Pinpoint the cell where the given text exists, returning its (X, Y) midpoint coordinate. 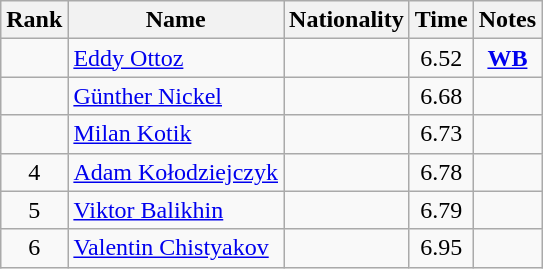
Name (176, 20)
6.78 (441, 172)
Günther Nickel (176, 96)
Nationality (347, 20)
WB (507, 58)
Eddy Ottoz (176, 58)
6.52 (441, 58)
Milan Kotik (176, 134)
Adam Kołodziejczyk (176, 172)
6.68 (441, 96)
6 (34, 248)
Viktor Balikhin (176, 210)
5 (34, 210)
Valentin Chistyakov (176, 248)
4 (34, 172)
Time (441, 20)
6.73 (441, 134)
Rank (34, 20)
6.79 (441, 210)
Notes (507, 20)
6.95 (441, 248)
